Pinpoint the cell where the given text exists, returning its (X, Y) midpoint coordinate. 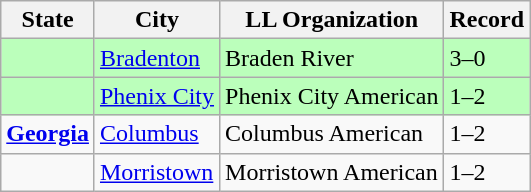
Phenix City American (332, 96)
Bradenton (156, 58)
Columbus American (332, 134)
Braden River (332, 58)
Georgia (48, 134)
Record (487, 20)
Columbus (156, 134)
State (48, 20)
3–0 (487, 58)
Morristown American (332, 172)
City (156, 20)
Phenix City (156, 96)
Morristown (156, 172)
LL Organization (332, 20)
